Determine the (x, y) coordinate at the center of the cell enclosing the given text.  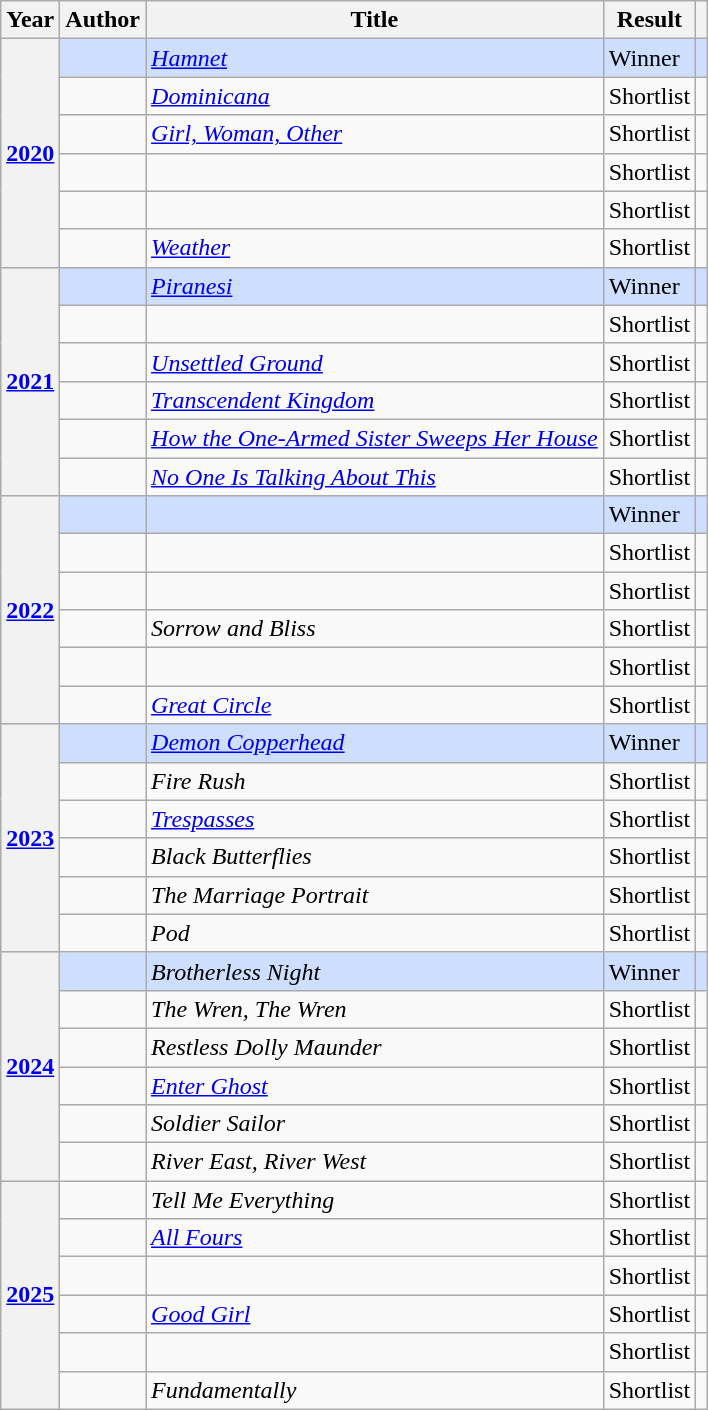
The Marriage Portrait (375, 895)
All Fours (375, 1238)
Transcendent Kingdom (375, 400)
2023 (30, 838)
Title (375, 20)
Trespasses (375, 819)
2021 (30, 381)
Author (103, 20)
How the One-Armed Sister Sweeps Her House (375, 438)
Pod (375, 933)
Weather (375, 248)
River East, River West (375, 1162)
2024 (30, 1066)
Piranesi (375, 286)
Unsettled Ground (375, 362)
Great Circle (375, 705)
2025 (30, 1295)
Hamnet (375, 58)
No One Is Talking About This (375, 477)
Enter Ghost (375, 1085)
Result (649, 20)
2022 (30, 610)
Black Butterflies (375, 857)
Sorrow and Bliss (375, 629)
Fire Rush (375, 781)
The Wren, The Wren (375, 1009)
2020 (30, 153)
Good Girl (375, 1314)
Restless Dolly Maunder (375, 1047)
Brotherless Night (375, 971)
Fundamentally (375, 1390)
Girl, Woman, Other (375, 134)
Soldier Sailor (375, 1124)
Tell Me Everything (375, 1200)
Dominicana (375, 96)
Demon Copperhead (375, 743)
Year (30, 20)
